Locate the cell with the specified text and output its [X, Y] center coordinate. 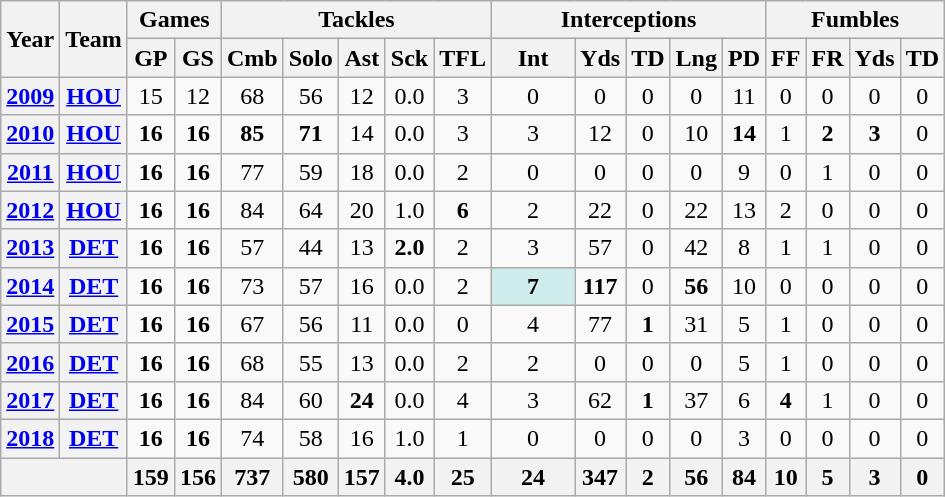
Games [174, 20]
58 [310, 438]
2012 [30, 210]
159 [150, 477]
59 [310, 172]
Team [94, 39]
Fumbles [856, 20]
2014 [30, 286]
55 [310, 362]
42 [696, 248]
Sck [409, 58]
Cmb [252, 58]
GS [198, 58]
2015 [30, 324]
74 [252, 438]
37 [696, 400]
18 [362, 172]
TFL [463, 58]
2.0 [409, 248]
156 [198, 477]
64 [310, 210]
31 [696, 324]
73 [252, 286]
FF [786, 58]
71 [310, 134]
2017 [30, 400]
62 [600, 400]
2016 [30, 362]
2018 [30, 438]
2010 [30, 134]
Tackles [356, 20]
Lng [696, 58]
347 [600, 477]
2009 [30, 96]
15 [150, 96]
Interceptions [629, 20]
25 [463, 477]
PD [744, 58]
2013 [30, 248]
Ast [362, 58]
GP [150, 58]
2011 [30, 172]
117 [600, 286]
8 [744, 248]
85 [252, 134]
60 [310, 400]
157 [362, 477]
737 [252, 477]
Int [534, 58]
Year [30, 39]
67 [252, 324]
20 [362, 210]
4.0 [409, 477]
7 [534, 286]
44 [310, 248]
580 [310, 477]
FR [828, 58]
9 [744, 172]
Solo [310, 58]
